Determine the [X, Y] coordinate at the center of the cell enclosing the given text.  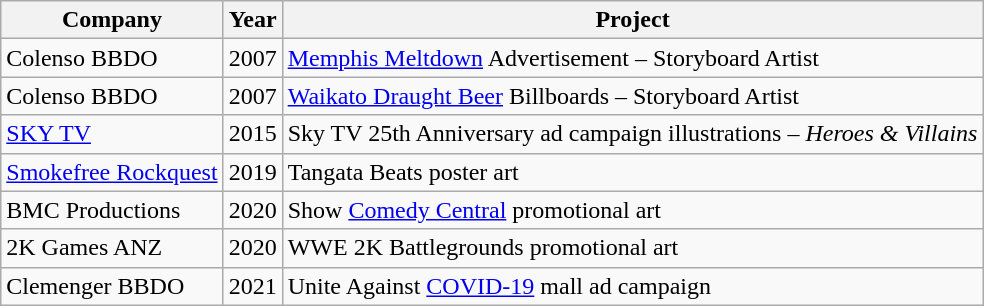
2021 [252, 286]
Company [112, 20]
Smokefree Rockquest [112, 172]
BMC Productions [112, 210]
Waikato Draught Beer Billboards – Storyboard Artist [632, 96]
2019 [252, 172]
Clemenger BBDO [112, 286]
SKY TV [112, 134]
2015 [252, 134]
Project [632, 20]
2K Games ANZ [112, 248]
Unite Against COVID-19 mall ad campaign [632, 286]
Year [252, 20]
Sky TV 25th Anniversary ad campaign illustrations – Heroes & Villains [632, 134]
WWE 2K Battlegrounds promotional art [632, 248]
Show Comedy Central promotional art [632, 210]
Memphis Meltdown Advertisement – Storyboard Artist [632, 58]
Tangata Beats poster art [632, 172]
